Search for the cell housing the specified text and yield its (x, y) center coordinate. 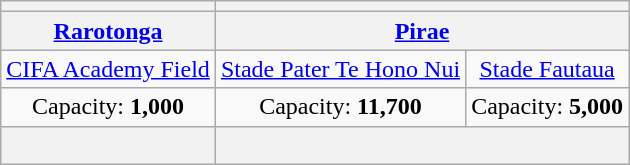
Capacity: 5,000 (548, 107)
Rarotonga (108, 31)
Capacity: 1,000 (108, 107)
Capacity: 11,700 (340, 107)
Pirae (422, 31)
Stade Fautaua (548, 69)
CIFA Academy Field (108, 69)
Stade Pater Te Hono Nui (340, 69)
